Find where the given text appears and provide that cell's center as (x, y) coordinate. 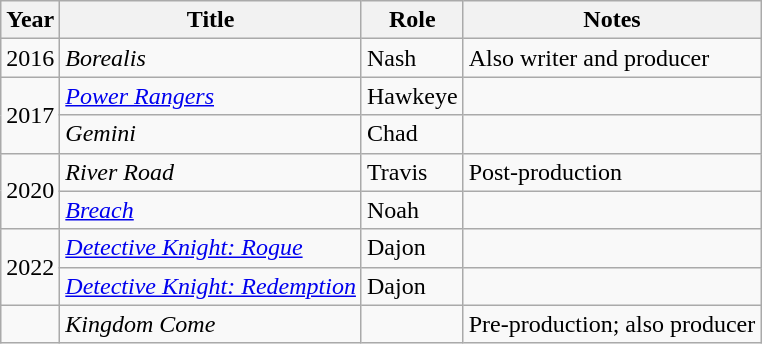
Role (412, 20)
Kingdom Come (211, 324)
Pre-production; also producer (612, 324)
Noah (412, 210)
Nash (412, 58)
Post-production (612, 172)
Notes (612, 20)
2017 (30, 115)
Hawkeye (412, 96)
Breach (211, 210)
2016 (30, 58)
Chad (412, 134)
River Road (211, 172)
Borealis (211, 58)
Detective Knight: Redemption (211, 286)
Travis (412, 172)
Detective Knight: Rogue (211, 248)
2020 (30, 191)
Power Rangers (211, 96)
2022 (30, 267)
Also writer and producer (612, 58)
Year (30, 20)
Gemini (211, 134)
Title (211, 20)
